Pinpoint the cell where the given text exists, returning its [X, Y] midpoint coordinate. 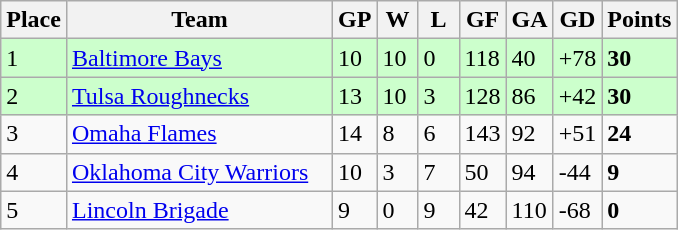
7 [438, 172]
GD [578, 20]
86 [530, 96]
Points [640, 20]
W [398, 20]
L [438, 20]
110 [530, 210]
8 [398, 134]
-68 [578, 210]
Tulsa Roughnecks [199, 96]
5 [34, 210]
128 [482, 96]
Omaha Flames [199, 134]
+78 [578, 58]
6 [438, 134]
42 [482, 210]
92 [530, 134]
GF [482, 20]
14 [355, 134]
118 [482, 58]
143 [482, 134]
GP [355, 20]
Lincoln Brigade [199, 210]
Team [199, 20]
4 [34, 172]
+42 [578, 96]
40 [530, 58]
+51 [578, 134]
Place [34, 20]
GA [530, 20]
1 [34, 58]
Baltimore Bays [199, 58]
50 [482, 172]
Oklahoma City Warriors [199, 172]
-44 [578, 172]
94 [530, 172]
24 [640, 134]
2 [34, 96]
13 [355, 96]
